Return [x, y] of the center of cell containing provided text 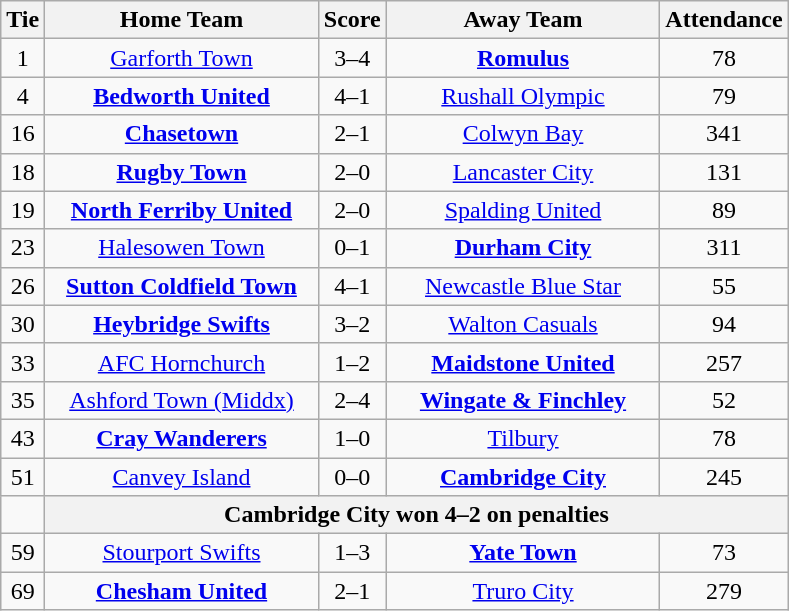
59 [23, 553]
Away Team [523, 20]
Truro City [523, 591]
94 [724, 324]
Cambridge City won 4–2 on penalties [416, 515]
Tilbury [523, 438]
Colwyn Bay [523, 134]
Newcastle Blue Star [523, 286]
131 [724, 172]
AFC Hornchurch [182, 362]
2–4 [352, 400]
Maidstone United [523, 362]
55 [724, 286]
1–3 [352, 553]
Lancaster City [523, 172]
Chasetown [182, 134]
Garforth Town [182, 58]
Rushall Olympic [523, 96]
Canvey Island [182, 477]
26 [23, 286]
Wingate & Finchley [523, 400]
Score [352, 20]
30 [23, 324]
0–0 [352, 477]
35 [23, 400]
Bedworth United [182, 96]
3–2 [352, 324]
73 [724, 553]
1–2 [352, 362]
Spalding United [523, 210]
23 [23, 248]
52 [724, 400]
Halesowen Town [182, 248]
Cambridge City [523, 477]
257 [724, 362]
Romulus [523, 58]
North Ferriby United [182, 210]
0–1 [352, 248]
43 [23, 438]
1–0 [352, 438]
Chesham United [182, 591]
51 [23, 477]
33 [23, 362]
Ashford Town (Middx) [182, 400]
Durham City [523, 248]
1 [23, 58]
69 [23, 591]
4 [23, 96]
3–4 [352, 58]
Heybridge Swifts [182, 324]
18 [23, 172]
79 [724, 96]
Home Team [182, 20]
Sutton Coldfield Town [182, 286]
Stourport Swifts [182, 553]
311 [724, 248]
19 [23, 210]
Cray Wanderers [182, 438]
Attendance [724, 20]
16 [23, 134]
245 [724, 477]
Walton Casuals [523, 324]
Tie [23, 20]
279 [724, 591]
89 [724, 210]
Yate Town [523, 553]
Rugby Town [182, 172]
341 [724, 134]
